Capture the cell that displays the provided text and extract its (x, y) central coordinate. 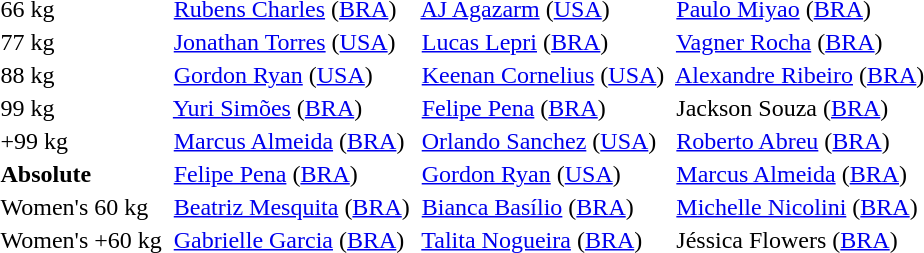
Orlando Sanchez (USA) (540, 141)
Lucas Lepri (BRA) (540, 42)
Keenan Cornelius (USA) (540, 75)
Yuri Simões (BRA) (288, 108)
Beatriz Mesquita (BRA) (288, 207)
Marcus Almeida (BRA) (288, 141)
Bianca Basílio (BRA) (540, 207)
Jonathan Torres (USA) (288, 42)
